Find where the given text appears and provide that cell's center as [X, Y] coordinate. 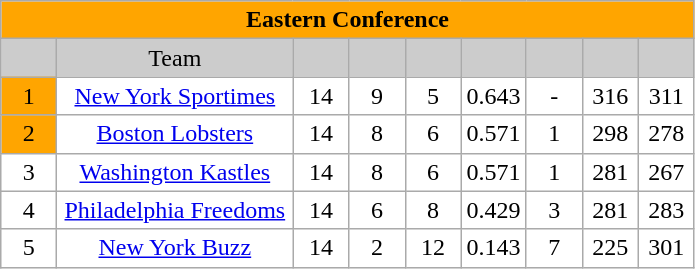
Boston Lobsters [175, 134]
12 [433, 248]
New York Sportimes [175, 96]
4 [29, 210]
- [554, 96]
Eastern Conference [348, 20]
Team [175, 58]
0.643 [494, 96]
225 [610, 248]
311 [666, 96]
278 [666, 134]
283 [666, 210]
0.143 [494, 248]
0.429 [494, 210]
267 [666, 172]
Washington Kastles [175, 172]
7 [554, 248]
9 [377, 96]
316 [610, 96]
298 [610, 134]
301 [666, 248]
Philadelphia Freedoms [175, 210]
New York Buzz [175, 248]
